Capture the cell that displays the provided text and extract its [x, y] central coordinate. 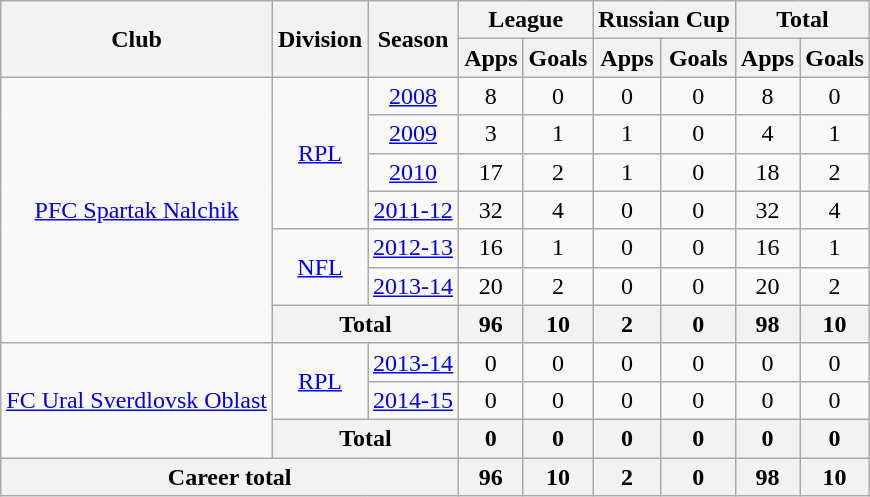
17 [491, 172]
3 [491, 134]
2012-13 [414, 248]
Career total [230, 477]
League [526, 20]
FC Ural Sverdlovsk Oblast [137, 400]
2008 [414, 96]
2011-12 [414, 210]
Division [320, 39]
Club [137, 39]
Russian Cup [664, 20]
Season [414, 39]
2010 [414, 172]
2009 [414, 134]
2014-15 [414, 400]
NFL [320, 267]
18 [767, 172]
PFC Spartak Nalchik [137, 210]
